Provide the (X, Y) coordinate of the cell's center where the given text is located.  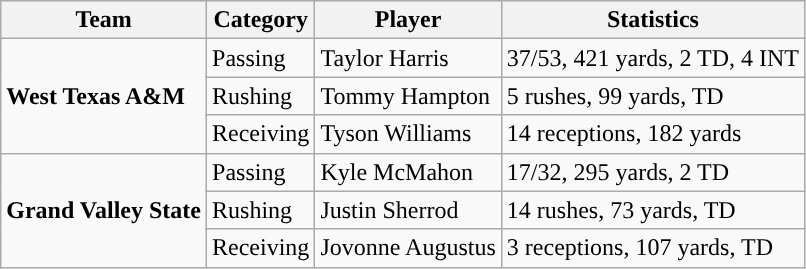
West Texas A&M (104, 96)
14 receptions, 182 yards (652, 134)
5 rushes, 99 yards, TD (652, 96)
3 receptions, 107 yards, TD (652, 248)
Kyle McMahon (408, 172)
Tyson Williams (408, 134)
Jovonne Augustus (408, 248)
Category (261, 20)
37/53, 421 yards, 2 TD, 4 INT (652, 58)
Grand Valley State (104, 210)
14 rushes, 73 yards, TD (652, 210)
Taylor Harris (408, 58)
Team (104, 20)
Player (408, 20)
Statistics (652, 20)
17/32, 295 yards, 2 TD (652, 172)
Justin Sherrod (408, 210)
Tommy Hampton (408, 96)
